Return [X, Y] of the center of cell containing provided text 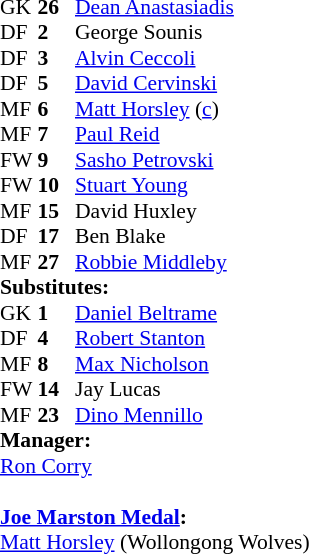
8 [57, 364]
7 [57, 135]
27 [57, 262]
GK [19, 313]
5 [57, 83]
2 [57, 33]
6 [57, 109]
3 [57, 58]
1 [57, 313]
23 [57, 415]
15 [57, 211]
4 [57, 339]
9 [57, 160]
10 [57, 185]
17 [57, 237]
14 [57, 389]
